Locate the cell with the specified text and output its (x, y) center coordinate. 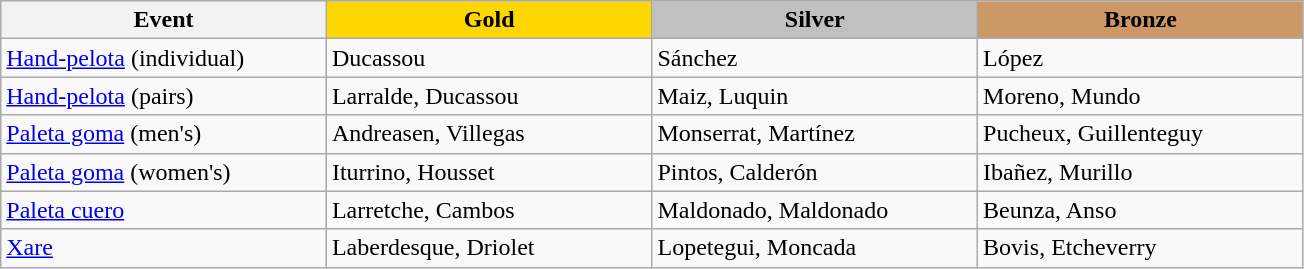
Laberdesque, Driolet (489, 248)
Ibañez, Murillo (1141, 172)
Lopetegui, Moncada (815, 248)
Larralde, Ducassou (489, 96)
Paleta goma (women's) (164, 172)
Event (164, 20)
Pintos, Calderón (815, 172)
Pucheux, Guillenteguy (1141, 134)
Gold (489, 20)
Paleta cuero (164, 210)
Bronze (1141, 20)
Beunza, Anso (1141, 210)
Hand-pelota (individual) (164, 58)
Silver (815, 20)
Xare (164, 248)
Larretche, Cambos (489, 210)
Bovis, Etcheverry (1141, 248)
Sánchez (815, 58)
Iturrino, Housset (489, 172)
Paleta goma (men's) (164, 134)
Maiz, Luquin (815, 96)
Monserrat, Martínez (815, 134)
López (1141, 58)
Hand-pelota (pairs) (164, 96)
Ducassou (489, 58)
Moreno, Mundo (1141, 96)
Andreasen, Villegas (489, 134)
Maldonado, Maldonado (815, 210)
